Detect which cell encompasses the target text, then output its (x, y) center coordinate. 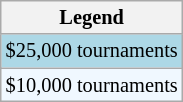
$25,000 tournaments (92, 51)
$10,000 tournaments (92, 85)
Legend (92, 17)
